Search for the cell housing the specified text and yield its [X, Y] center coordinate. 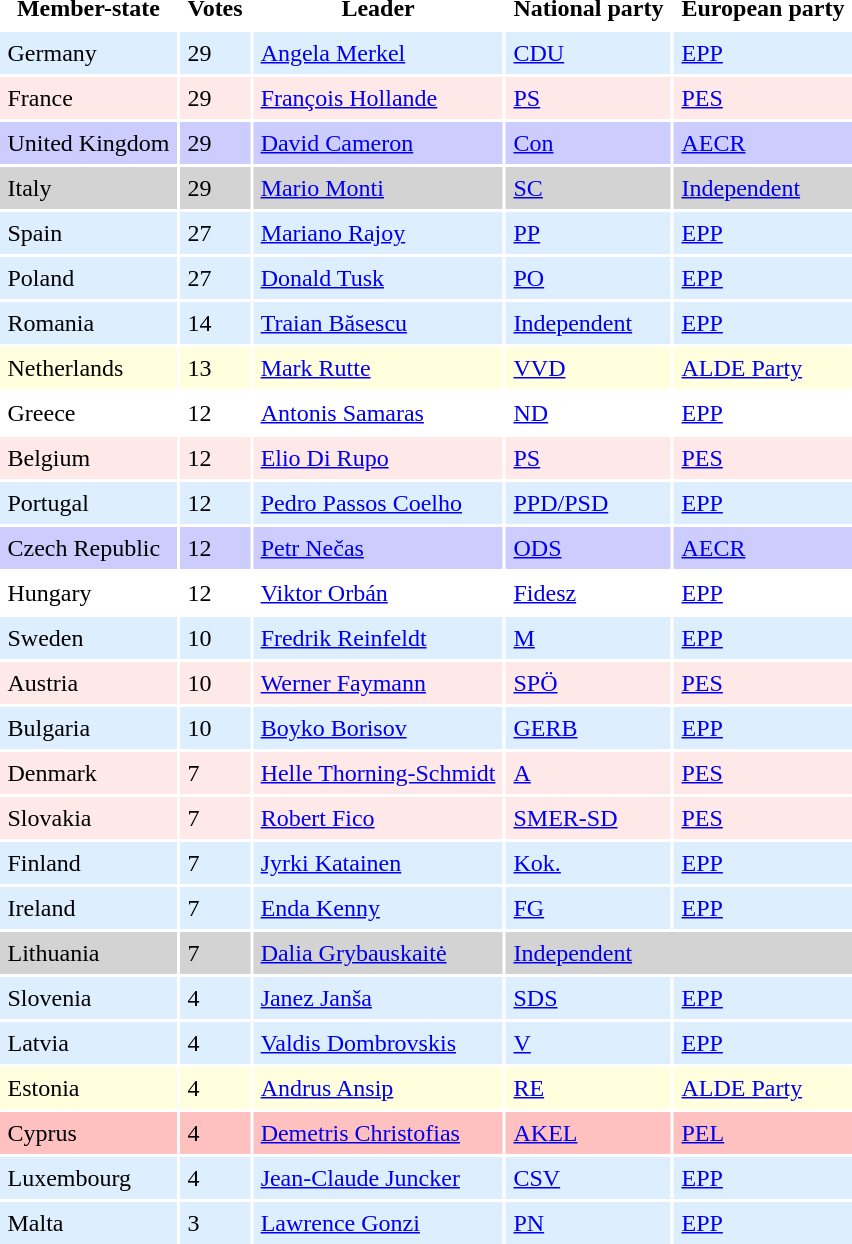
Fidesz [588, 593]
Robert Fico [378, 818]
Mark Rutte [378, 368]
Spain [88, 233]
François Hollande [378, 98]
Bulgaria [88, 728]
Pedro Passos Coelho [378, 503]
Con [588, 143]
Kok. [588, 863]
Antonis Samaras [378, 413]
A [588, 773]
PEL [763, 1133]
Valdis Dombrovskis [378, 1043]
CDU [588, 53]
Portugal [88, 503]
Elio Di Rupo [378, 458]
Sweden [88, 638]
PP [588, 233]
PPD/PSD [588, 503]
PO [588, 278]
Demetris Christofias [378, 1133]
Italy [88, 188]
VVD [588, 368]
FG [588, 908]
PN [588, 1223]
Luxembourg [88, 1178]
Janez Janša [378, 998]
Romania [88, 323]
Denmark [88, 773]
Petr Nečas [378, 548]
David Cameron [378, 143]
Belgium [88, 458]
13 [215, 368]
Slovenia [88, 998]
Malta [88, 1223]
M [588, 638]
AKEL [588, 1133]
Germany [88, 53]
Finland [88, 863]
SMER-SD [588, 818]
Ireland [88, 908]
Fredrik Reinfeldt [378, 638]
Andrus Ansip [378, 1088]
Poland [88, 278]
United Kingdom [88, 143]
France [88, 98]
3 [215, 1223]
Jyrki Katainen [378, 863]
GERB [588, 728]
Greece [88, 413]
Werner Faymann [378, 683]
ND [588, 413]
Lithuania [88, 953]
Netherlands [88, 368]
Jean-Claude Juncker [378, 1178]
SPÖ [588, 683]
Cyprus [88, 1133]
Viktor Orbán [378, 593]
Traian Băsescu [378, 323]
Hungary [88, 593]
Lawrence Gonzi [378, 1223]
SC [588, 188]
Slovakia [88, 818]
Czech Republic [88, 548]
V [588, 1043]
Estonia [88, 1088]
Mariano Rajoy [378, 233]
SDS [588, 998]
Austria [88, 683]
CSV [588, 1178]
ODS [588, 548]
Mario Monti [378, 188]
14 [215, 323]
Donald Tusk [378, 278]
Enda Kenny [378, 908]
RE [588, 1088]
Helle Thorning-Schmidt [378, 773]
Boyko Borisov [378, 728]
Angela Merkel [378, 53]
Dalia Grybauskaitė [378, 953]
Latvia [88, 1043]
